Extract the [x, y] coordinate from the center of the cell holding the provided text.  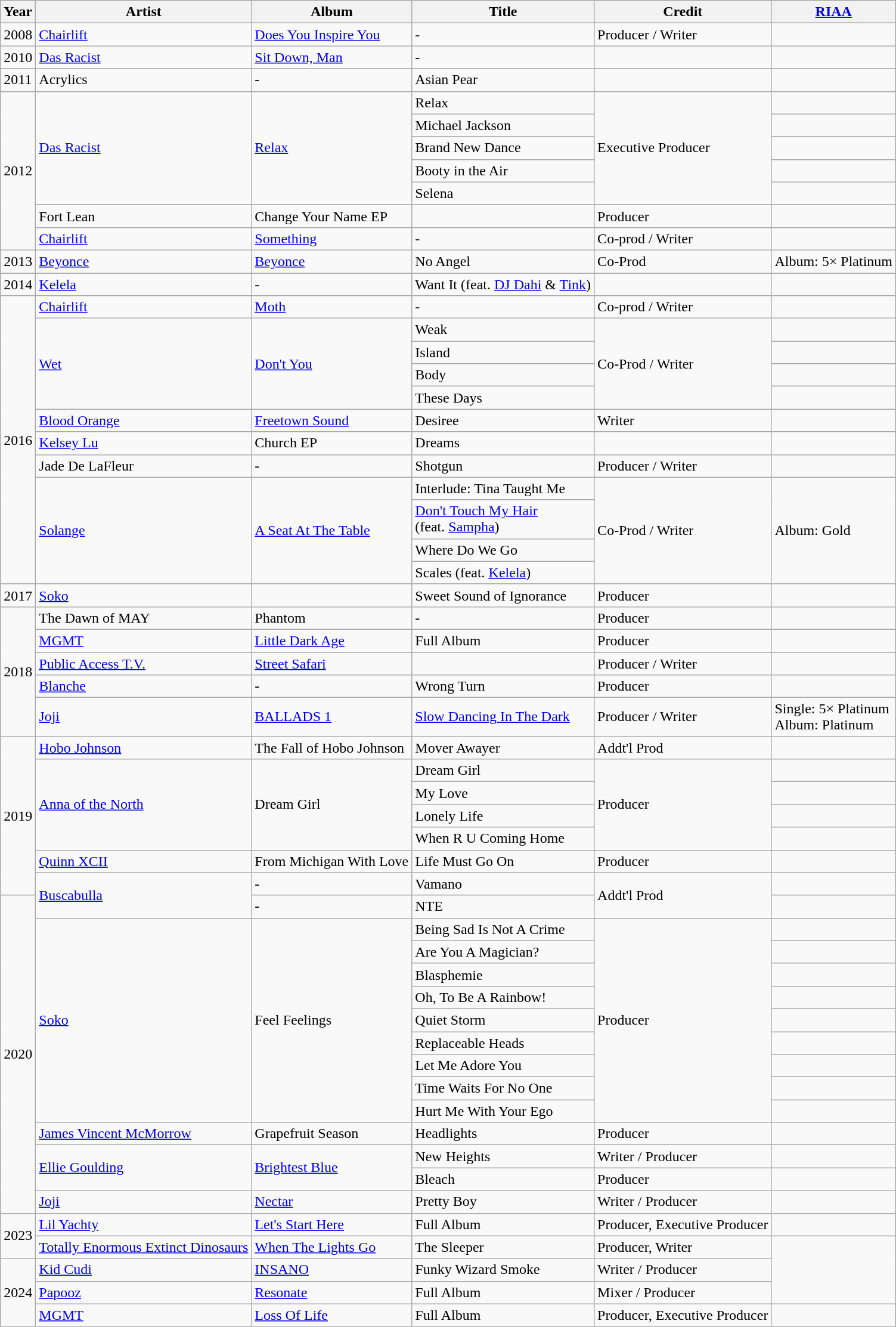
Resonate [331, 1292]
When R U Coming Home [503, 839]
Sweet Sound of Ignorance [503, 595]
Credit [683, 12]
From Michigan With Love [331, 861]
Year [18, 12]
Fort Lean [144, 216]
Album: Gold [833, 531]
Writer [683, 420]
Dreams [503, 443]
Totally Enormous Extinct Dinosaurs [144, 1247]
BALLADS 1 [331, 717]
Album: 5× Platinum [833, 261]
Headlights [503, 1134]
Scales (feat. Kelela) [503, 573]
Lil Yachty [144, 1224]
Slow Dancing In The Dark [503, 717]
Blood Orange [144, 420]
Are You A Magician? [503, 952]
Wrong Turn [503, 686]
Funky Wizard Smoke [503, 1270]
Little Dark Age [331, 641]
2012 [18, 171]
Quinn XCII [144, 861]
2011 [18, 80]
Change Your Name EP [331, 216]
Something [331, 239]
2016 [18, 440]
RIAA [833, 12]
Co-Prod [683, 261]
New Heights [503, 1156]
Producer, Writer [683, 1247]
Pretty Boy [503, 1202]
Executive Producer [683, 148]
Mixer / Producer [683, 1292]
Don't Touch My Hair(feat. Sampha) [503, 519]
My Love [503, 793]
Freetown Sound [331, 420]
Ellie Goulding [144, 1168]
Brightest Blue [331, 1168]
Being Sad Is Not A Crime [503, 929]
Kelsey Lu [144, 443]
2024 [18, 1292]
Let Me Adore You [503, 1066]
Bleach [503, 1179]
Kid Cudi [144, 1270]
Hobo Johnson [144, 748]
Shotgun [503, 466]
Anna of the North [144, 805]
Papooz [144, 1292]
The Fall of Hobo Johnson [331, 748]
2017 [18, 595]
Hurt Me With Your Ego [503, 1111]
A Seat At The Table [331, 531]
These Days [503, 398]
2023 [18, 1236]
Artist [144, 12]
Selena [503, 193]
Replaceable Heads [503, 1043]
Loss Of Life [331, 1315]
Sit Down, Man [331, 57]
Grapefruit Season [331, 1134]
Solange [144, 531]
2020 [18, 1054]
No Angel [503, 261]
Time Waits For No One [503, 1088]
Kelela [144, 284]
2014 [18, 284]
Lonely Life [503, 816]
Vamano [503, 884]
Weak [503, 330]
NTE [503, 907]
Does You Inspire You [331, 35]
Booty in the Air [503, 171]
Where Do We Go [503, 550]
Buscabulla [144, 895]
Moth [331, 307]
Acrylics [144, 80]
Body [503, 375]
Public Access T.V. [144, 664]
Title [503, 12]
2018 [18, 672]
2008 [18, 35]
Let's Start Here [331, 1224]
Street Safari [331, 664]
James Vincent McMorrow [144, 1134]
Island [503, 352]
Church EP [331, 443]
Don't You [331, 364]
2019 [18, 816]
Brand New Dance [503, 148]
Desiree [503, 420]
Album [331, 12]
Want It (feat. DJ Dahi & Tink) [503, 284]
Mover Awayer [503, 748]
Feel Feelings [331, 1020]
Michael Jackson [503, 125]
Wet [144, 364]
2010 [18, 57]
Jade De LaFleur [144, 466]
The Sleeper [503, 1247]
Interlude: Tina Taught Me [503, 488]
2013 [18, 261]
Oh, To Be A Rainbow! [503, 997]
Blanche [144, 686]
Blasphemie [503, 975]
The Dawn of MAY [144, 618]
When The Lights Go [331, 1247]
Quiet Storm [503, 1020]
INSANO [331, 1270]
Life Must Go On [503, 861]
Asian Pear [503, 80]
Phantom [331, 618]
Single: 5× PlatinumAlbum: Platinum [833, 717]
Nectar [331, 1202]
